Identify which cell holds the provided text, then report its (X, Y) central coordinate. 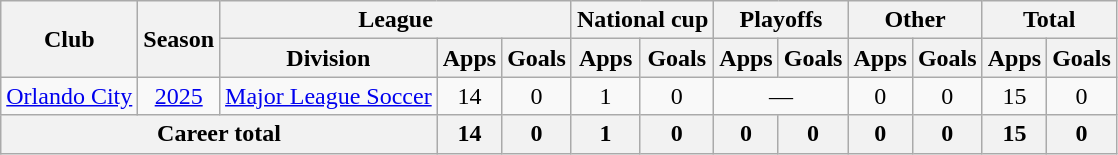
Total (1049, 20)
Other (915, 20)
Club (70, 39)
Season (179, 39)
2025 (179, 96)
Division (329, 58)
League (396, 20)
Orlando City (70, 96)
Playoffs (781, 20)
Career total (219, 134)
Major League Soccer (329, 96)
National cup (642, 20)
— (781, 96)
